Return [x, y] of the center of cell containing provided text 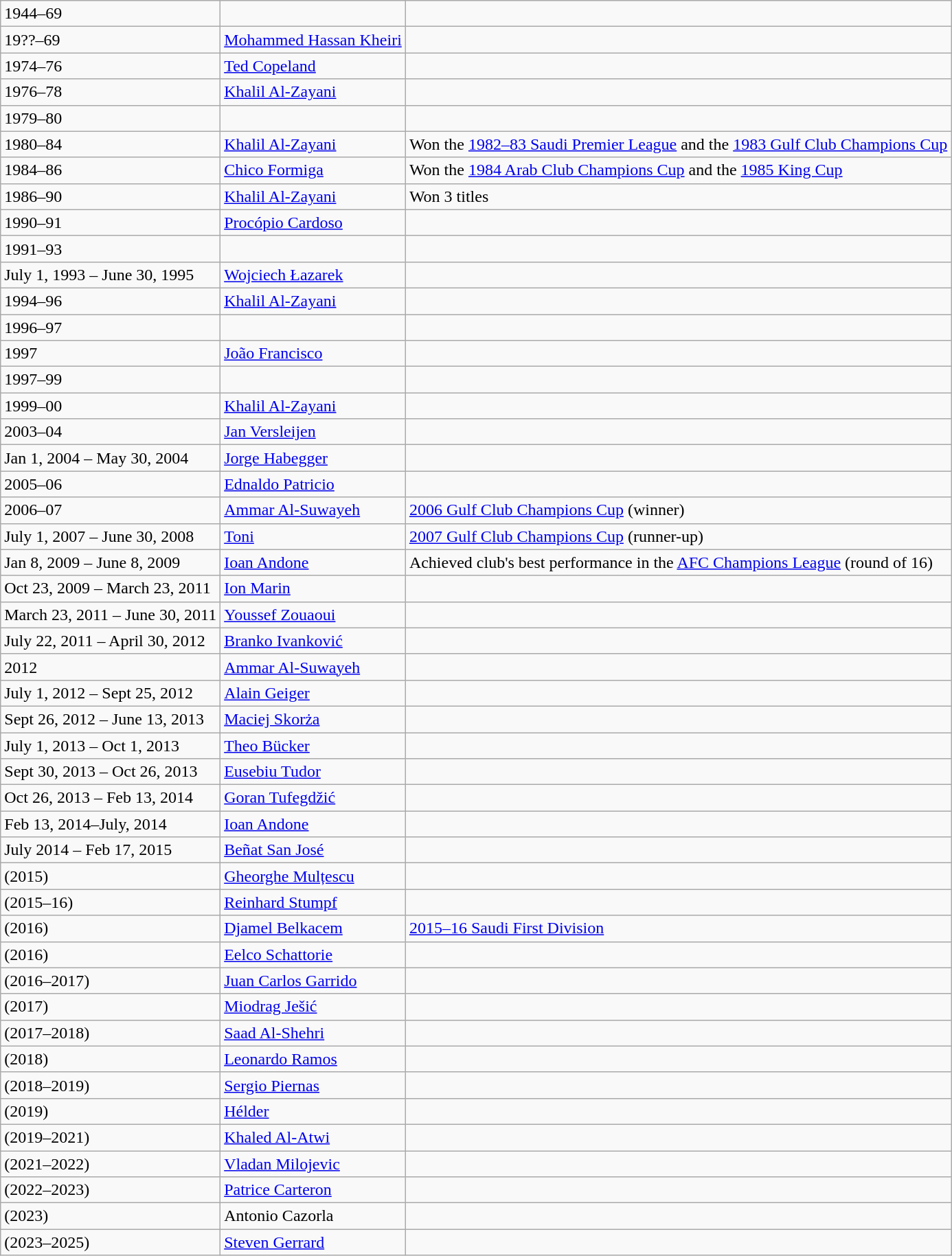
Steven Gerrard [313, 1242]
Oct 26, 2013 – Feb 13, 2014 [111, 798]
Hélder [313, 1111]
(2015–16) [111, 902]
Miodrag Ješić [313, 1007]
Chico Formiga [313, 170]
Jan 8, 2009 – June 8, 2009 [111, 562]
(2017) [111, 1007]
1990–91 [111, 222]
Alain Geiger [313, 693]
Gheorghe Mulțescu [313, 876]
(2016–2017) [111, 981]
1986–90 [111, 196]
March 23, 2011 – June 30, 2011 [111, 615]
2007 Gulf Club Champions Cup (runner-up) [678, 536]
João Francisco [313, 354]
Ednaldo Patricio [313, 484]
Wojciech Łazarek [313, 275]
Toni [313, 536]
Won the 1982–83 Saudi Premier League and the 1983 Gulf Club Champions Cup [678, 144]
Patrice Carteron [313, 1190]
Djamel Belkacem [313, 928]
Goran Tufegdžić [313, 798]
(2023–2025) [111, 1242]
Mohammed Hassan Kheiri [313, 40]
Vladan Milojevic [313, 1164]
(2019) [111, 1111]
1999–00 [111, 406]
Sept 26, 2012 – June 13, 2013 [111, 719]
19??–69 [111, 40]
1974–76 [111, 66]
July 1, 2013 – Oct 1, 2013 [111, 745]
Branko Ivanković [313, 641]
2015–16 Saudi First Division [678, 928]
(2015) [111, 876]
Theo Bücker [313, 745]
Khaled Al-Atwi [313, 1137]
Leonardo Ramos [313, 1059]
July 2014 – Feb 17, 2015 [111, 850]
2012 [111, 667]
Oct 23, 2009 – March 23, 2011 [111, 589]
Youssef Zouaoui [313, 615]
1997–99 [111, 380]
1991–93 [111, 249]
2006–07 [111, 510]
Jorge Habegger [313, 458]
July 1, 2007 – June 30, 2008 [111, 536]
Juan Carlos Garrido [313, 981]
Won the 1984 Arab Club Champions Cup and the 1985 King Cup [678, 170]
Achieved club's best performance in the AFC Champions League (round of 16) [678, 562]
(2018) [111, 1059]
Jan 1, 2004 – May 30, 2004 [111, 458]
Procópio Cardoso [313, 222]
July 1, 1993 – June 30, 1995 [111, 275]
1996–97 [111, 328]
Antonio Cazorla [313, 1216]
Jan Versleijen [313, 432]
1994–96 [111, 301]
(2023) [111, 1216]
Saad Al-Shehri [313, 1033]
Won 3 titles [678, 196]
(2017–2018) [111, 1033]
2005–06 [111, 484]
Sergio Piernas [313, 1085]
1979–80 [111, 118]
July 1, 2012 – Sept 25, 2012 [111, 693]
1980–84 [111, 144]
Ion Marin [313, 589]
Eelco Schattorie [313, 955]
Sept 30, 2013 – Oct 26, 2013 [111, 772]
1997 [111, 354]
Ted Copeland [313, 66]
Eusebiu Tudor [313, 772]
Maciej Skorża [313, 719]
2006 Gulf Club Champions Cup (winner) [678, 510]
1976–78 [111, 92]
1984–86 [111, 170]
July 22, 2011 – April 30, 2012 [111, 641]
(2018–2019) [111, 1085]
(2021–2022) [111, 1164]
Beñat San José [313, 850]
(2022–2023) [111, 1190]
Reinhard Stumpf [313, 902]
1944–69 [111, 14]
2003–04 [111, 432]
Feb 13, 2014–July, 2014 [111, 824]
(2019–2021) [111, 1137]
